Scan for the cell matching the given text and deliver its (x, y) coordinate at center. 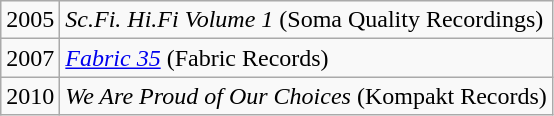
Fabric 35 (Fabric Records) (306, 58)
We Are Proud of Our Choices (Kompakt Records) (306, 96)
2007 (30, 58)
Sc.Fi. Hi.Fi Volume 1 (Soma Quality Recordings) (306, 20)
2005 (30, 20)
2010 (30, 96)
